Capture the cell that displays the provided text and extract its (X, Y) central coordinate. 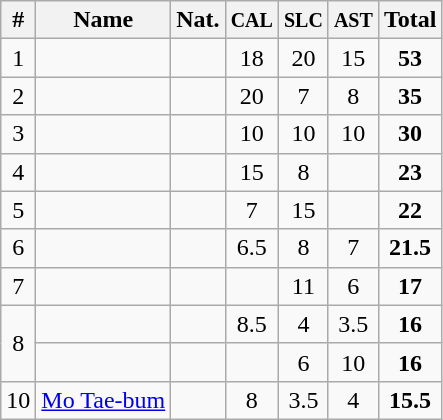
35 (410, 96)
Mo Tae-bum (104, 400)
2 (18, 96)
Nat. (198, 20)
SLC (303, 20)
1 (18, 58)
53 (410, 58)
11 (303, 286)
6.5 (252, 248)
30 (410, 134)
AST (353, 20)
# (18, 20)
23 (410, 172)
5 (18, 210)
22 (410, 210)
CAL (252, 20)
Name (104, 20)
18 (252, 58)
17 (410, 286)
21.5 (410, 248)
Total (410, 20)
15.5 (410, 400)
3 (18, 134)
8.5 (252, 324)
